Output the (X, Y) coordinate of the center of the cell containing the given text.  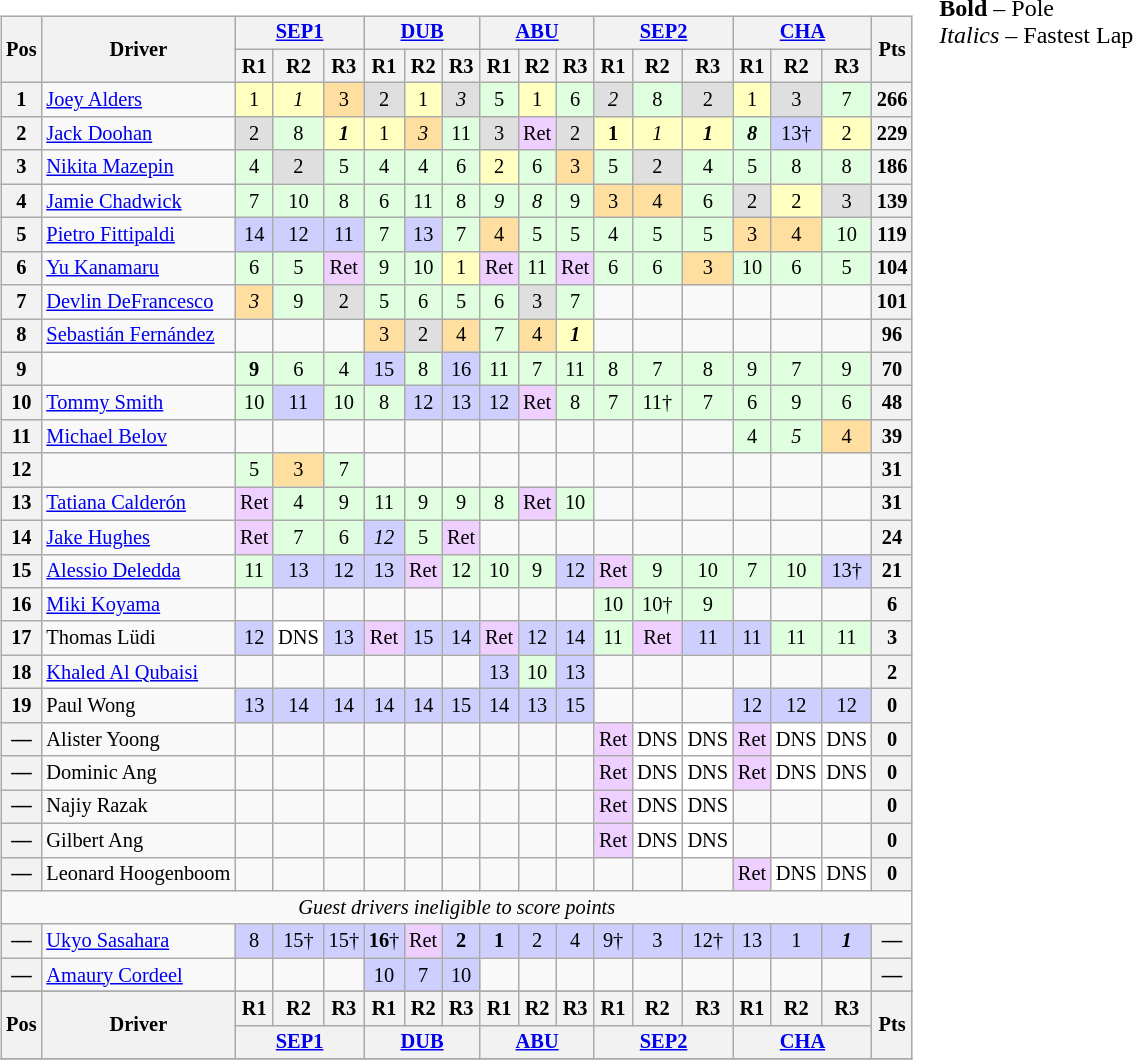
39 (892, 437)
17 (21, 638)
96 (892, 336)
186 (892, 167)
24 (892, 537)
16† (384, 941)
Khaled Al Qubaisi (138, 672)
101 (892, 302)
Nikita Mazepin (138, 167)
Alessio Deledda (138, 571)
229 (892, 134)
Dominic Ang (138, 773)
Devlin DeFrancesco (138, 302)
18 (21, 672)
21 (892, 571)
Michael Belov (138, 437)
Amaury Cordeel (138, 975)
266 (892, 100)
Gilbert Ang (138, 840)
10† (657, 605)
Paul Wong (138, 706)
Miki Koyama (138, 605)
Jake Hughes (138, 537)
Jamie Chadwick (138, 201)
48 (892, 403)
Jack Doohan (138, 134)
12† (708, 941)
Ukyo Sasahara (138, 941)
119 (892, 235)
11† (657, 403)
19 (21, 706)
Alister Yoong (138, 739)
Leonard Hoogenboom (138, 874)
Guest drivers ineligible to score points (456, 908)
Yu Kanamaru (138, 268)
Tatiana Calderón (138, 504)
Joey Alders (138, 100)
9† (613, 941)
Tommy Smith (138, 403)
139 (892, 201)
104 (892, 268)
Pietro Fittipaldi (138, 235)
Najiy Razak (138, 807)
Thomas Lüdi (138, 638)
Sebastián Fernández (138, 336)
70 (892, 369)
